For the text-containing cell, return its midpoint in (X, Y) coordinate format. 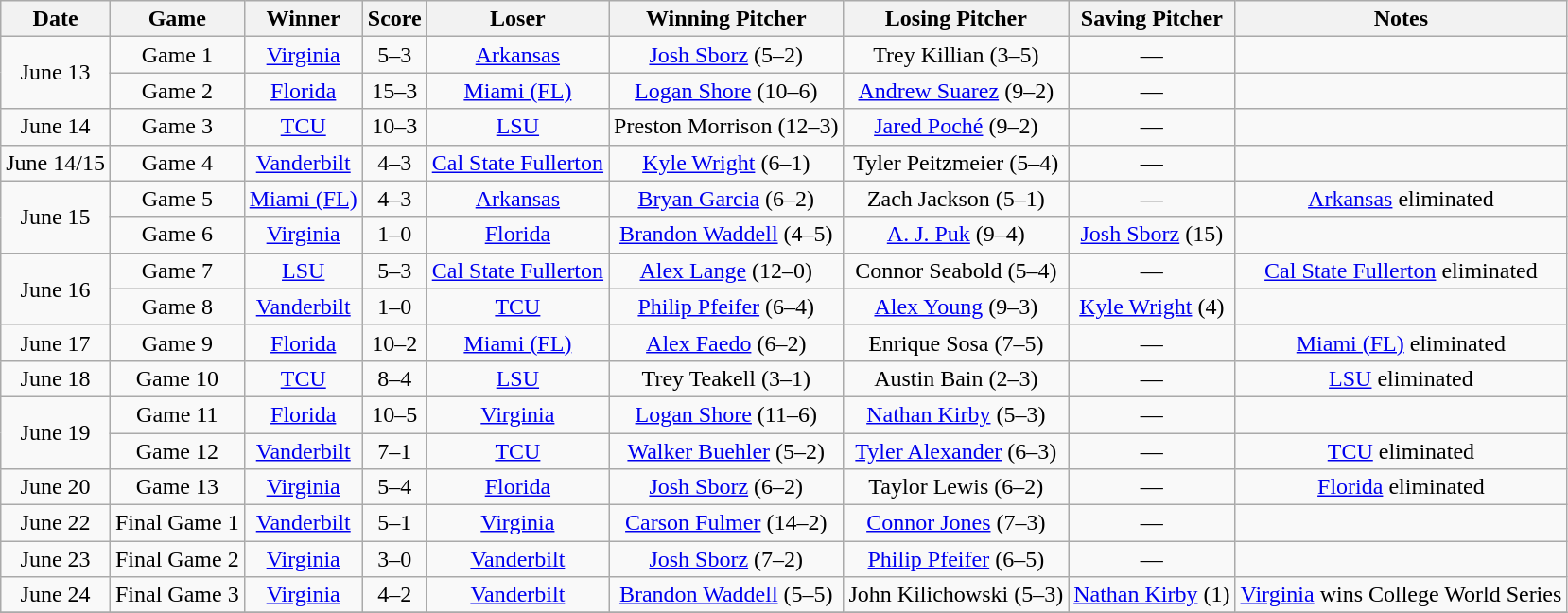
June 20 (56, 487)
Game 13 (177, 487)
Game 7 (177, 271)
Nathan Kirby (1) (1152, 595)
Tyler Alexander (6–3) (956, 451)
Logan Shore (11–6) (726, 414)
Final Game 2 (177, 559)
Taylor Lewis (6–2) (956, 487)
Nathan Kirby (5–3) (956, 414)
Game 3 (177, 127)
4–2 (394, 595)
Winner (303, 19)
Brandon Waddell (4–5) (726, 235)
Preston Morrison (12–3) (726, 127)
Game 11 (177, 414)
Tyler Peitzmeier (5–4) (956, 163)
June 23 (56, 559)
Date (56, 19)
Notes (1402, 19)
Zach Jackson (5–1) (956, 199)
10–2 (394, 342)
Winning Pitcher (726, 19)
Josh Sborz (5–2) (726, 55)
Jared Poché (9–2) (956, 127)
Philip Pfeifer (6–5) (956, 559)
Enrique Sosa (7–5) (956, 342)
June 18 (56, 378)
Game 12 (177, 451)
5–4 (394, 487)
Josh Sborz (15) (1152, 235)
Game 6 (177, 235)
Josh Sborz (6–2) (726, 487)
Carson Fulmer (14–2) (726, 523)
Kyle Wright (6–1) (726, 163)
Arkansas eliminated (1402, 199)
8–4 (394, 378)
June 19 (56, 432)
5–1 (394, 523)
7–1 (394, 451)
Virginia wins College World Series (1402, 595)
Loser (517, 19)
Game 1 (177, 55)
Alex Lange (12–0) (726, 271)
Game 9 (177, 342)
Game 8 (177, 306)
Game 10 (177, 378)
Final Game 1 (177, 523)
Andrew Suarez (9–2) (956, 91)
June 13 (56, 73)
Florida eliminated (1402, 487)
15–3 (394, 91)
June 14/15 (56, 163)
Miami (FL) eliminated (1402, 342)
Final Game 3 (177, 595)
John Kilichowski (5–3) (956, 595)
Game 5 (177, 199)
Austin Bain (2–3) (956, 378)
Alex Young (9–3) (956, 306)
Losing Pitcher (956, 19)
Connor Seabold (5–4) (956, 271)
Trey Teakell (3–1) (726, 378)
Kyle Wright (4) (1152, 306)
Connor Jones (7–3) (956, 523)
Game 2 (177, 91)
Game 4 (177, 163)
Logan Shore (10–6) (726, 91)
Saving Pitcher (1152, 19)
Josh Sborz (7–2) (726, 559)
June 17 (56, 342)
June 24 (56, 595)
10–5 (394, 414)
Cal State Fullerton eliminated (1402, 271)
June 14 (56, 127)
Brandon Waddell (5–5) (726, 595)
Score (394, 19)
Walker Buehler (5–2) (726, 451)
Game (177, 19)
Bryan Garcia (6–2) (726, 199)
June 16 (56, 289)
Trey Killian (3–5) (956, 55)
LSU eliminated (1402, 378)
A. J. Puk (9–4) (956, 235)
10–3 (394, 127)
June 22 (56, 523)
June 15 (56, 217)
Philip Pfeifer (6–4) (726, 306)
TCU eliminated (1402, 451)
Alex Faedo (6–2) (726, 342)
3–0 (394, 559)
